Find where the given text appears and provide that cell's center as [X, Y] coordinate. 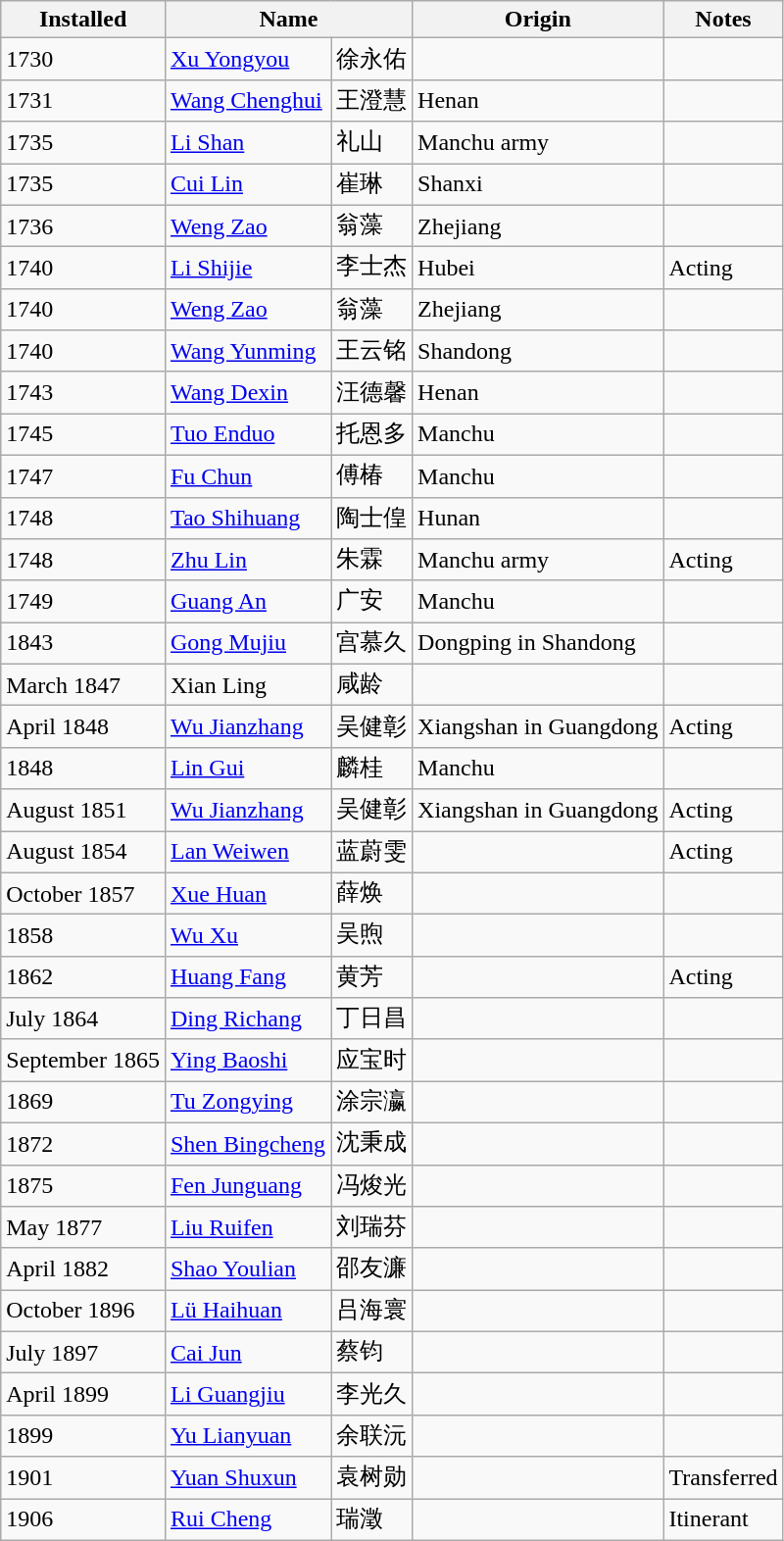
薛焕 [372, 894]
Fen Junguang [247, 1186]
邵友濂 [372, 1268]
Lü Haihuan [247, 1312]
August 1854 [83, 853]
Wang Chenghui [247, 100]
王澄慧 [372, 100]
October 1857 [83, 894]
涂宗瀛 [372, 1102]
July 1864 [83, 1019]
Hubei [538, 269]
Shen Bingcheng [247, 1143]
Yuan Shuxun [247, 1478]
1872 [83, 1143]
Dongping in Shandong [538, 643]
Ying Baoshi [247, 1061]
李士杰 [372, 269]
1875 [83, 1186]
August 1851 [83, 810]
Wang Dexin [247, 392]
May 1877 [83, 1227]
宫慕久 [372, 643]
1899 [83, 1435]
Transferred [723, 1478]
Huang Fang [247, 976]
蓝蔚雯 [372, 853]
吕海寰 [372, 1312]
Li Shijie [247, 269]
Wu Xu [247, 935]
1731 [83, 100]
April 1899 [83, 1394]
Shao Youlian [247, 1268]
1843 [83, 643]
刘瑞芬 [372, 1227]
1747 [83, 476]
Gong Mujiu [247, 643]
Tu Zongying [247, 1102]
Cai Jun [247, 1353]
1736 [83, 225]
傅椿 [372, 476]
1869 [83, 1102]
1848 [83, 769]
Zhu Lin [247, 561]
冯焌光 [372, 1186]
汪德馨 [372, 392]
1745 [83, 435]
Itinerant [723, 1519]
应宝时 [372, 1061]
April 1848 [83, 727]
礼山 [372, 143]
1730 [83, 59]
麟桂 [372, 769]
July 1897 [83, 1353]
余联沅 [372, 1435]
Rui Cheng [247, 1519]
徐永佑 [372, 59]
Tao Shihuang [247, 518]
1901 [83, 1478]
Li Guangjiu [247, 1394]
Notes [723, 20]
October 1896 [83, 1312]
1906 [83, 1519]
Li Shan [247, 143]
瑞澂 [372, 1519]
朱霖 [372, 561]
Lan Weiwen [247, 853]
吴煦 [372, 935]
Origin [538, 20]
Name [288, 20]
黄芳 [372, 976]
1862 [83, 976]
April 1882 [83, 1268]
沈秉成 [372, 1143]
Xue Huan [247, 894]
Ding Richang [247, 1019]
Shanxi [538, 184]
Guang An [247, 602]
Yu Lianyuan [247, 1435]
1858 [83, 935]
丁日昌 [372, 1019]
September 1865 [83, 1061]
Wang Yunming [247, 351]
Xian Ling [247, 684]
Liu Ruifen [247, 1227]
Tuo Enduo [247, 435]
March 1847 [83, 684]
Installed [83, 20]
Lin Gui [247, 769]
李光久 [372, 1394]
托恩多 [372, 435]
1749 [83, 602]
咸龄 [372, 684]
袁树勋 [372, 1478]
崔琳 [372, 184]
广安 [372, 602]
Cui Lin [247, 184]
王云铭 [372, 351]
Fu Chun [247, 476]
Shandong [538, 351]
Xu Yongyou [247, 59]
陶士偟 [372, 518]
蔡钧 [372, 1353]
Hunan [538, 518]
1743 [83, 392]
